Return the (x, y) coordinate for the center point of the cell that contains the specified text.  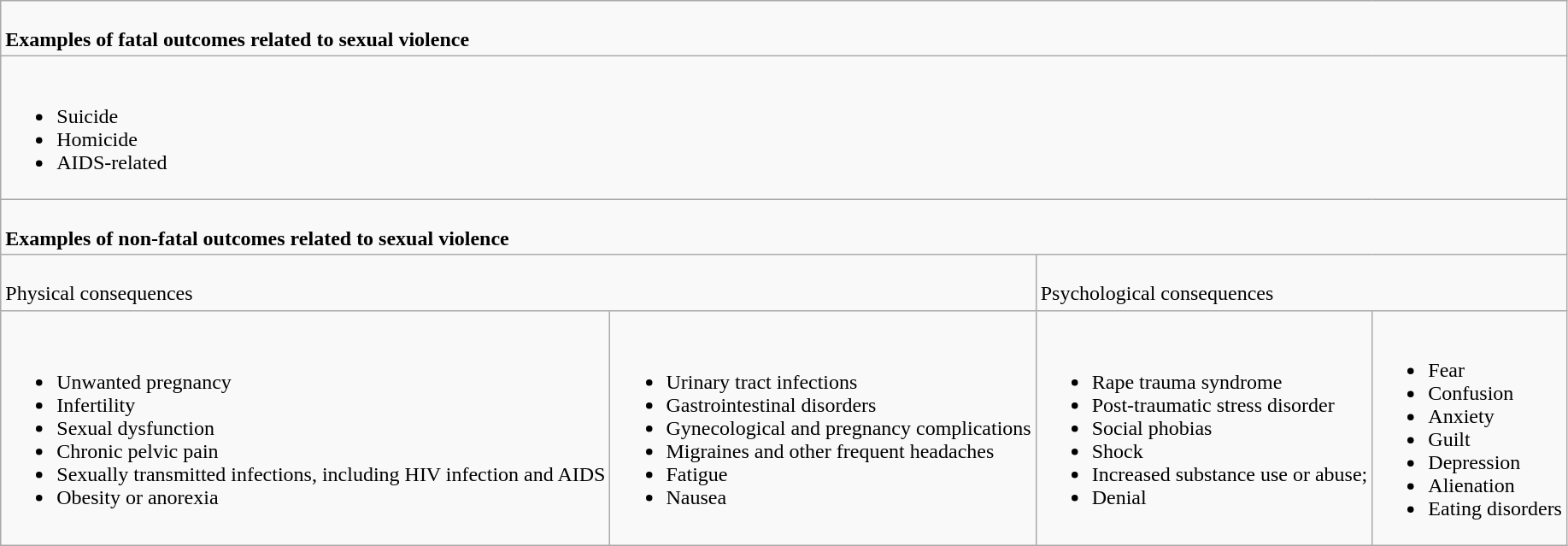
Urinary tract infectionsGastrointestinal disordersGynecological and pregnancy complicationsMigraines and other frequent headachesFatigueNausea (823, 427)
Examples of non-fatal outcomes related to sexual violence (784, 227)
Physical consequences (518, 282)
SuicideHomicideAIDS-related (784, 128)
FearConfusionAnxietyGuiltDepressionAlienationEating disorders (1470, 427)
Rape trauma syndromePost-traumatic stress disorderSocial phobiasShockIncreased substance use or abuse;Denial (1204, 427)
Examples of fatal outcomes related to sexual violence (784, 29)
Psychological consequences (1301, 282)
